Find where the given text appears and provide that cell's center as [x, y] coordinate. 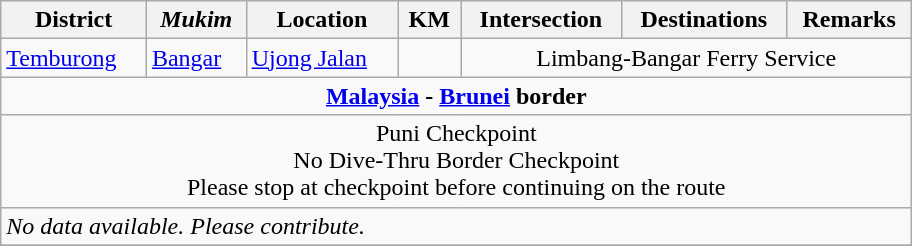
Limbang-Bangar Ferry Service [686, 58]
KM [430, 20]
Remarks [848, 20]
Puni CheckpointNo Dive-Thru Border CheckpointPlease stop at checkpoint before continuing on the route [456, 161]
No data available. Please contribute. [456, 226]
Malaysia - Brunei border [456, 96]
Mukim [196, 20]
District [74, 20]
Ujong Jalan [322, 58]
Destinations [704, 20]
Location [322, 20]
Temburong [74, 58]
Intersection [541, 20]
Bangar [196, 58]
